From the cell containing the given text, extract its center point as [X, Y] coordinate. 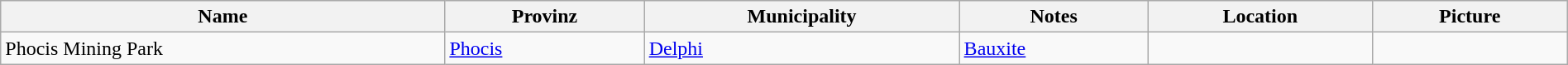
Location [1260, 17]
Phocis Mining Park [223, 48]
Name [223, 17]
Municipality [802, 17]
Notes [1054, 17]
Delphi [802, 48]
Provinz [544, 17]
Bauxite [1054, 48]
Phocis [544, 48]
Picture [1470, 17]
